Search for the cell housing the specified text and yield its (x, y) center coordinate. 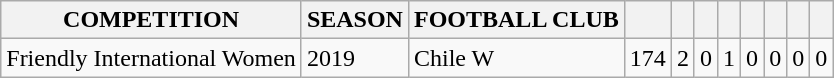
COMPETITION (152, 20)
1 (728, 58)
Chile W (516, 58)
FOOTBALL CLUB (516, 20)
2 (682, 58)
2019 (354, 58)
Friendly International Women (152, 58)
174 (648, 58)
SEASON (354, 20)
